Find where the given text appears and provide that cell's center as [x, y] coordinate. 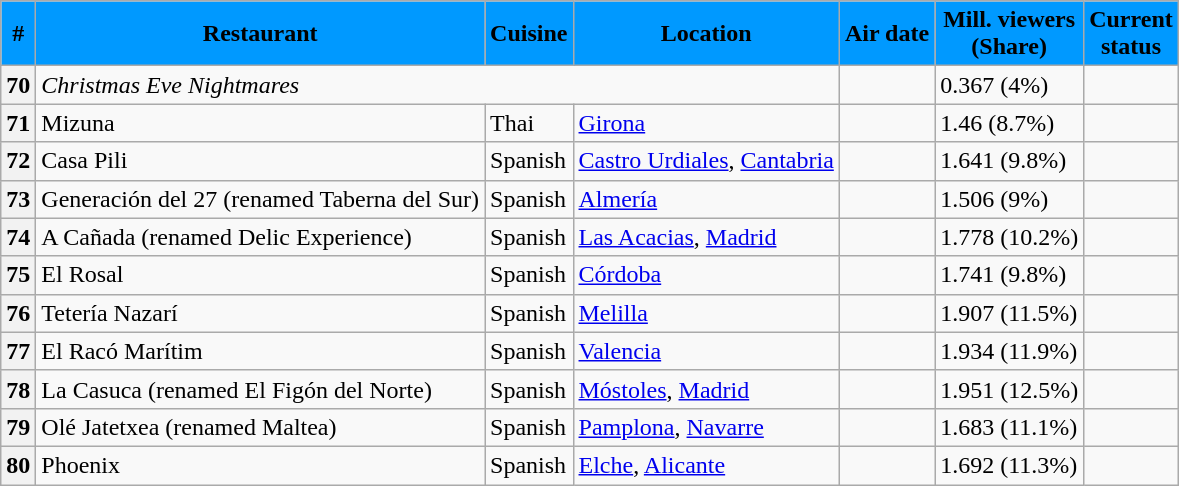
0.367 (4%) [1010, 85]
80 [18, 465]
1.692 (11.3%) [1010, 465]
1.741 (9.8%) [1010, 275]
78 [18, 389]
Córdoba [706, 275]
Currentstatus [1132, 34]
77 [18, 351]
76 [18, 313]
Melilla [706, 313]
1.506 (9%) [1010, 199]
Tetería Nazarí [260, 313]
74 [18, 237]
Cuisine [529, 34]
79 [18, 427]
Air date [886, 34]
# [18, 34]
Phoenix [260, 465]
73 [18, 199]
Christmas Eve Nightmares [438, 85]
Pamplona, Navarre [706, 427]
La Casuca (renamed El Figón del Norte) [260, 389]
Las Acacias, Madrid [706, 237]
72 [18, 161]
Castro Urdiales, Cantabria [706, 161]
1.934 (11.9%) [1010, 351]
Girona [706, 123]
A Cañada (renamed Delic Experience) [260, 237]
Almería [706, 199]
El Rosal [260, 275]
Mizuna [260, 123]
El Racó Marítim [260, 351]
1.951 (12.5%) [1010, 389]
Thai [529, 123]
70 [18, 85]
Valencia [706, 351]
1.683 (11.1%) [1010, 427]
Olé Jatetxea (renamed Maltea) [260, 427]
71 [18, 123]
Location [706, 34]
Mill. viewers(Share) [1010, 34]
75 [18, 275]
Elche, Alicante [706, 465]
Móstoles, Madrid [706, 389]
1.778 (10.2%) [1010, 237]
1.641 (9.8%) [1010, 161]
1.46 (8.7%) [1010, 123]
Restaurant [260, 34]
Casa Pili [260, 161]
1.907 (11.5%) [1010, 313]
Generación del 27 (renamed Taberna del Sur) [260, 199]
